Return the [X, Y] coordinate for the center point of the cell that contains the specified text.  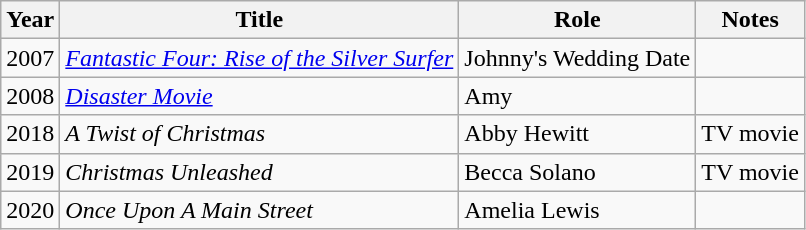
Amelia Lewis [578, 210]
Fantastic Four: Rise of the Silver Surfer [260, 58]
Title [260, 20]
2007 [30, 58]
2008 [30, 96]
Christmas Unleashed [260, 172]
Johnny's Wedding Date [578, 58]
Year [30, 20]
2018 [30, 134]
2020 [30, 210]
Becca Solano [578, 172]
A Twist of Christmas [260, 134]
Role [578, 20]
Notes [750, 20]
Disaster Movie [260, 96]
Once Upon A Main Street [260, 210]
Amy [578, 96]
2019 [30, 172]
Abby Hewitt [578, 134]
